Determine the (X, Y) coordinate at the center of the cell enclosing the given text.  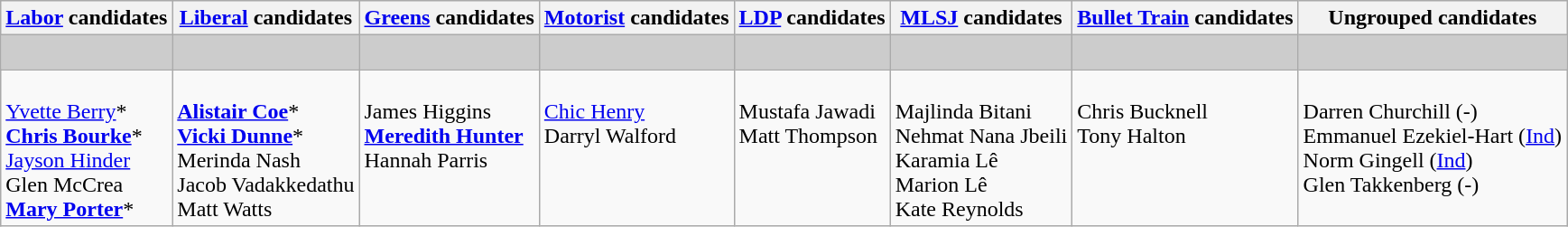
Motorist candidates (636, 18)
Greens candidates (450, 18)
Majlinda Bitani Nehmat Nana Jbeili Karamia Lê Marion Lê Kate Reynolds (981, 148)
James Higgins Meredith Hunter Hannah Parris (450, 148)
Ungrouped candidates (1433, 18)
Mustafa Jawadi Matt Thompson (812, 148)
LDP candidates (812, 18)
Chris Bucknell Tony Halton (1185, 148)
Liberal candidates (265, 18)
Alistair Coe* Vicki Dunne* Merinda Nash Jacob Vadakkedathu Matt Watts (265, 148)
Yvette Berry* Chris Bourke* Jayson Hinder Glen McCrea Mary Porter* (87, 148)
MLSJ candidates (981, 18)
Darren Churchill (-) Emmanuel Ezekiel-Hart (Ind) Norm Gingell (Ind) Glen Takkenberg (-) (1433, 148)
Labor candidates (87, 18)
Bullet Train candidates (1185, 18)
Chic Henry Darryl Walford (636, 148)
